Pinpoint the cell where the given text exists, returning its [x, y] midpoint coordinate. 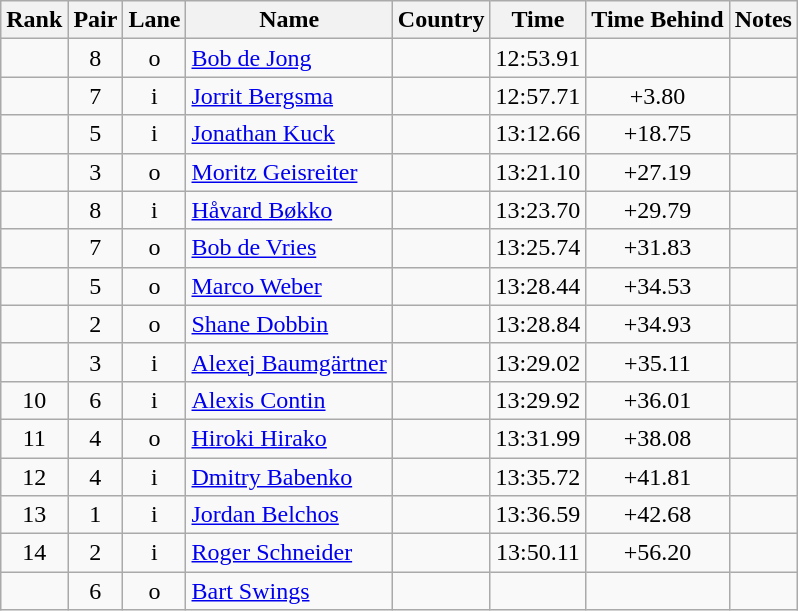
13:36.59 [538, 515]
Jorrit Bergsma [289, 96]
14 [34, 553]
12:57.71 [538, 96]
+36.01 [658, 400]
+41.81 [658, 477]
13:35.72 [538, 477]
Bob de Jong [289, 58]
Alexej Baumgärtner [289, 362]
+42.68 [658, 515]
+29.79 [658, 210]
Pair [96, 20]
12:53.91 [538, 58]
13:28.84 [538, 324]
Alexis Contin [289, 400]
+34.93 [658, 324]
Jordan Belchos [289, 515]
Lane [154, 20]
Bart Swings [289, 591]
Moritz Geisreiter [289, 172]
Notes [763, 20]
Country [441, 20]
+31.83 [658, 248]
+34.53 [658, 286]
+3.80 [658, 96]
+38.08 [658, 438]
13:21.10 [538, 172]
1 [96, 515]
12 [34, 477]
Name [289, 20]
Time [538, 20]
+35.11 [658, 362]
Håvard Bøkko [289, 210]
Time Behind [658, 20]
Hiroki Hirako [289, 438]
13:50.11 [538, 553]
+56.20 [658, 553]
13 [34, 515]
13:28.44 [538, 286]
+18.75 [658, 134]
11 [34, 438]
Rank [34, 20]
Shane Dobbin [289, 324]
13:12.66 [538, 134]
13:29.02 [538, 362]
13:25.74 [538, 248]
10 [34, 400]
Roger Schneider [289, 553]
Bob de Vries [289, 248]
Dmitry Babenko [289, 477]
13:31.99 [538, 438]
Marco Weber [289, 286]
+27.19 [658, 172]
13:29.92 [538, 400]
13:23.70 [538, 210]
Jonathan Kuck [289, 134]
